Identify which cell holds the provided text, then report its [X, Y] central coordinate. 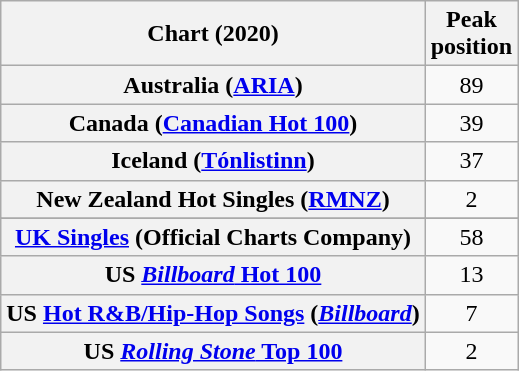
Iceland (Tónlistinn) [213, 161]
Canada (Canadian Hot 100) [213, 123]
Peakposition [471, 34]
US Rolling Stone Top 100 [213, 351]
Chart (2020) [213, 34]
Australia (ARIA) [213, 85]
US Hot R&B/Hip-Hop Songs (Billboard) [213, 313]
58 [471, 237]
UK Singles (Official Charts Company) [213, 237]
37 [471, 161]
39 [471, 123]
7 [471, 313]
13 [471, 275]
89 [471, 85]
US Billboard Hot 100 [213, 275]
New Zealand Hot Singles (RMNZ) [213, 199]
